Return [x, y] of the center of cell containing provided text 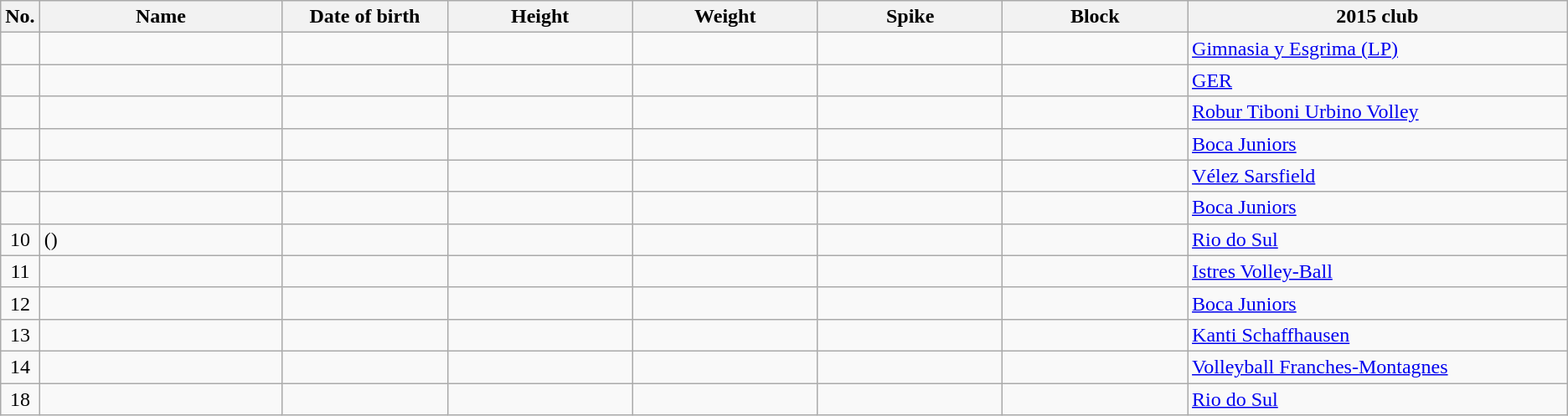
Volleyball Franches-Montagnes [1378, 367]
Vélez Sarsfield [1378, 176]
Istres Volley-Ball [1378, 271]
Block [1096, 17]
12 [20, 303]
13 [20, 335]
11 [20, 271]
Spike [910, 17]
No. [20, 17]
10 [20, 239]
Kanti Schaffhausen [1378, 335]
GER [1378, 80]
14 [20, 367]
Robur Tiboni Urbino Volley [1378, 112]
18 [20, 399]
Date of birth [365, 17]
Name [161, 17]
() [161, 239]
Height [539, 17]
2015 club [1378, 17]
Weight [725, 17]
Gimnasia y Esgrima (LP) [1378, 49]
